Locate the cell with the specified text and output its [x, y] center coordinate. 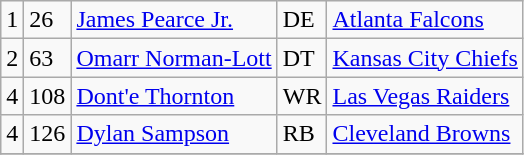
Dylan Sampson [174, 134]
Cleveland Browns [425, 134]
63 [48, 58]
WR [302, 96]
Dont'e Thornton [174, 96]
DT [302, 58]
1 [12, 20]
DE [302, 20]
Atlanta Falcons [425, 20]
James Pearce Jr. [174, 20]
26 [48, 20]
Kansas City Chiefs [425, 58]
2 [12, 58]
Omarr Norman-Lott [174, 58]
RB [302, 134]
126 [48, 134]
Las Vegas Raiders [425, 96]
108 [48, 96]
